Determine the [X, Y] coordinate at the center of the cell enclosing the given text.  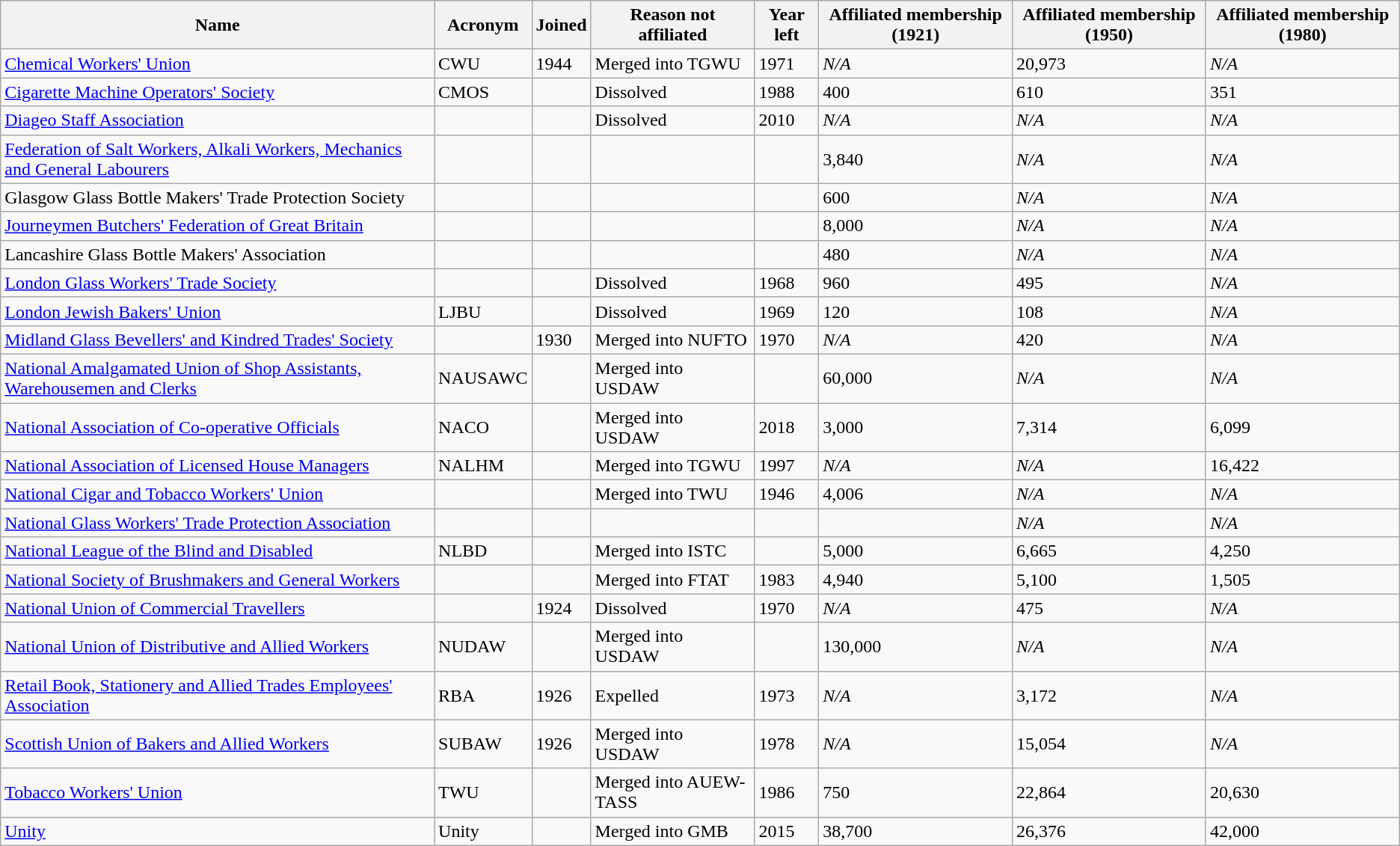
NAUSAWC [483, 378]
National Society of Brushmakers and General Workers [218, 580]
Acronym [483, 25]
1973 [787, 696]
Cigarette Machine Operators' Society [218, 92]
Expelled [673, 696]
Lancashire Glass Bottle Makers' Association [218, 254]
400 [915, 92]
Glasgow Glass Bottle Makers' Trade Protection Society [218, 197]
1930 [561, 340]
Year left [787, 25]
Scottish Union of Bakers and Allied Workers [218, 744]
National Glass Workers' Trade Protection Association [218, 523]
TWU [483, 793]
National Amalgamated Union of Shop Assistants, Warehousemen and Clerks [218, 378]
Diageo Staff Association [218, 120]
NUDAW [483, 646]
Chemical Workers' Union [218, 64]
420 [1110, 340]
42,000 [1303, 831]
Affiliated membership (1980) [1303, 25]
22,864 [1110, 793]
1971 [787, 64]
National League of the Blind and Disabled [218, 551]
495 [1110, 283]
1969 [787, 311]
CWU [483, 64]
Retail Book, Stationery and Allied Trades Employees' Association [218, 696]
Affiliated membership (1921) [915, 25]
1983 [787, 580]
960 [915, 283]
RBA [483, 696]
LJBU [483, 311]
8,000 [915, 226]
60,000 [915, 378]
480 [915, 254]
1997 [787, 466]
SUBAW [483, 744]
Midland Glass Bevellers' and Kindred Trades' Society [218, 340]
CMOS [483, 92]
3,840 [915, 159]
National Union of Distributive and Allied Workers [218, 646]
3,172 [1110, 696]
15,054 [1110, 744]
38,700 [915, 831]
20,973 [1110, 64]
NLBD [483, 551]
2015 [787, 831]
130,000 [915, 646]
Affiliated membership (1950) [1110, 25]
1988 [787, 92]
Tobacco Workers' Union [218, 793]
6,099 [1303, 426]
7,314 [1110, 426]
5,000 [915, 551]
1986 [787, 793]
NALHM [483, 466]
Journeymen Butchers' Federation of Great Britain [218, 226]
London Glass Workers' Trade Society [218, 283]
2018 [787, 426]
London Jewish Bakers' Union [218, 311]
1944 [561, 64]
1946 [787, 494]
3,000 [915, 426]
National Union of Commercial Travellers [218, 608]
600 [915, 197]
Merged into AUEW-TASS [673, 793]
1968 [787, 283]
Merged into TWU [673, 494]
NACO [483, 426]
108 [1110, 311]
16,422 [1303, 466]
351 [1303, 92]
610 [1110, 92]
475 [1110, 608]
Merged into GMB [673, 831]
Federation of Salt Workers, Alkali Workers, Mechanics and General Labourers [218, 159]
5,100 [1110, 580]
120 [915, 311]
National Association of Co-operative Officials [218, 426]
Merged into FTAT [673, 580]
1978 [787, 744]
4,250 [1303, 551]
6,665 [1110, 551]
Merged into ISTC [673, 551]
20,630 [1303, 793]
1924 [561, 608]
Name [218, 25]
4,006 [915, 494]
750 [915, 793]
National Association of Licensed House Managers [218, 466]
Merged into NUFTO [673, 340]
Reason not affiliated [673, 25]
National Cigar and Tobacco Workers' Union [218, 494]
Joined [561, 25]
1,505 [1303, 580]
2010 [787, 120]
4,940 [915, 580]
26,376 [1110, 831]
